For the text-containing cell, return its midpoint in (x, y) coordinate format. 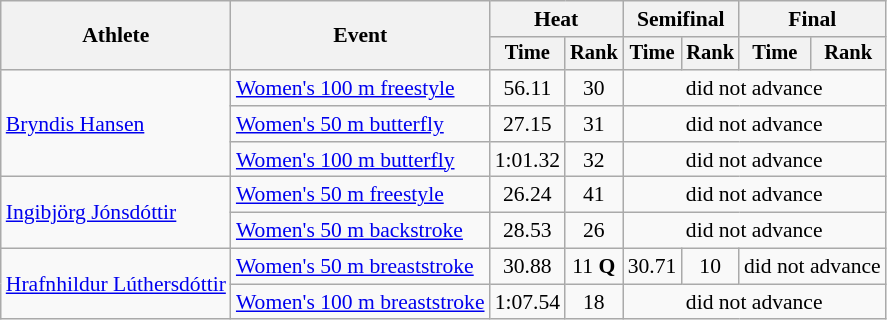
Women's 50 m breaststroke (360, 267)
26.24 (528, 195)
1:01.32 (528, 160)
32 (594, 160)
18 (594, 302)
41 (594, 195)
Ingibjörg Jónsdóttir (116, 212)
56.11 (528, 88)
30 (594, 88)
Athlete (116, 36)
11 Q (594, 267)
30.71 (652, 267)
Heat (556, 19)
Women's 100 m butterfly (360, 160)
Women's 50 m backstroke (360, 231)
Women's 50 m butterfly (360, 124)
Women's 50 m freestyle (360, 195)
Women's 100 m breaststroke (360, 302)
Semifinal (681, 19)
10 (710, 267)
27.15 (528, 124)
28.53 (528, 231)
1:07.54 (528, 302)
26 (594, 231)
30.88 (528, 267)
Women's 100 m freestyle (360, 88)
Bryndis Hansen (116, 124)
Hrafnhildur Lúthersdóttir (116, 284)
31 (594, 124)
Event (360, 36)
Final (812, 19)
